Identify which cell holds the provided text, then report its (X, Y) central coordinate. 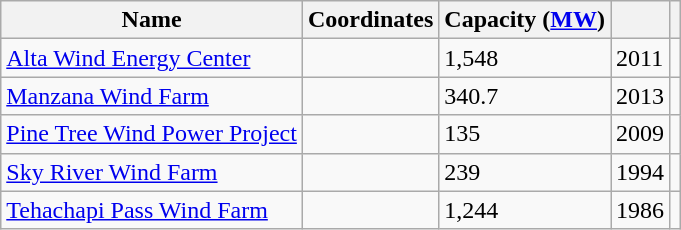
1986 (640, 210)
Capacity (MW) (525, 20)
Name (152, 20)
2011 (640, 58)
239 (525, 172)
1994 (640, 172)
Alta Wind Energy Center (152, 58)
Pine Tree Wind Power Project (152, 134)
340.7 (525, 96)
2013 (640, 96)
1,244 (525, 210)
2009 (640, 134)
135 (525, 134)
Manzana Wind Farm (152, 96)
Tehachapi Pass Wind Farm (152, 210)
Coordinates (370, 20)
1,548 (525, 58)
Sky River Wind Farm (152, 172)
